Find where the given text appears and provide that cell's center as (X, Y) coordinate. 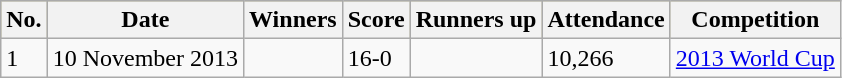
Attendance (606, 20)
16-0 (376, 58)
Competition (755, 20)
Winners (294, 20)
Runners up (476, 20)
1 (24, 58)
Score (376, 20)
2013 World Cup (755, 58)
No. (24, 20)
10,266 (606, 58)
Date (145, 20)
10 November 2013 (145, 58)
